Pinpoint the cell where the given text exists, returning its (X, Y) midpoint coordinate. 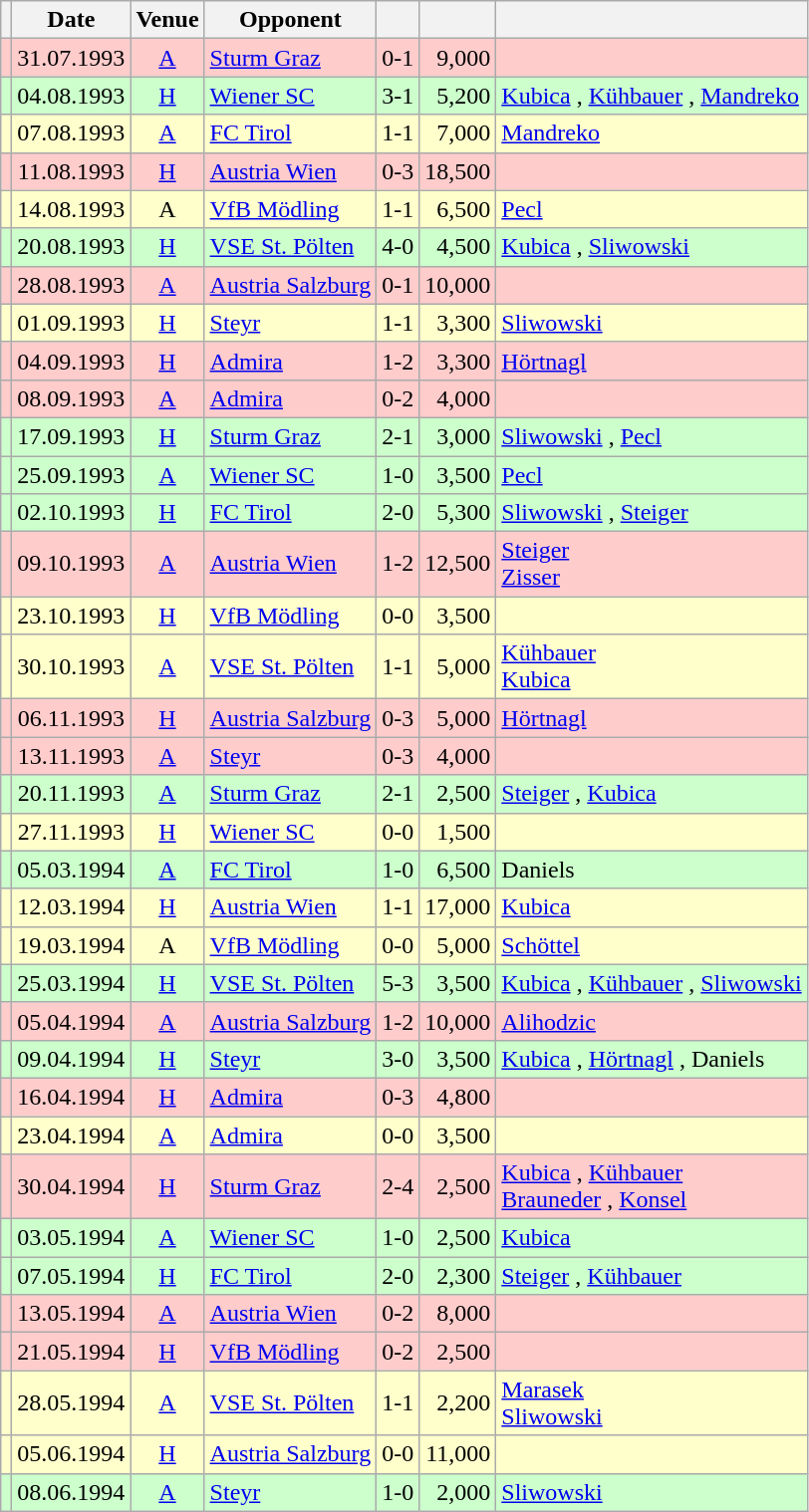
11.08.1993 (72, 171)
Kühbauer Kubica (652, 667)
Sliwowski , Steiger (652, 513)
08.06.1994 (72, 1492)
Kubica , Kühbauer , Sliwowski (652, 983)
30.04.1994 (72, 1187)
17,000 (458, 907)
Daniels (652, 870)
23.04.1994 (72, 1134)
20.08.1993 (72, 247)
08.09.1993 (72, 398)
5,200 (458, 96)
01.09.1993 (72, 323)
21.05.1994 (72, 1352)
06.11.1993 (72, 718)
05.06.1994 (72, 1454)
7,000 (458, 133)
31.07.1993 (72, 58)
2,300 (458, 1276)
Schöttel (652, 945)
8,000 (458, 1314)
05.04.1994 (72, 1021)
09.10.1993 (72, 564)
04.08.1993 (72, 96)
13.11.1993 (72, 756)
3,000 (458, 436)
4,500 (458, 247)
3-1 (399, 96)
5-3 (399, 983)
27.11.1993 (72, 832)
2,000 (458, 1492)
Opponent (291, 20)
05.03.1994 (72, 870)
11,000 (458, 1454)
5,300 (458, 513)
18,500 (458, 171)
2,200 (458, 1402)
04.09.1993 (72, 361)
07.05.1994 (72, 1276)
9,000 (458, 58)
25.09.1993 (72, 475)
13.05.1994 (72, 1314)
4,800 (458, 1097)
Steiger , Kubica (652, 794)
20.11.1993 (72, 794)
Alihodzic (652, 1021)
Kubica , Hörtnagl , Daniels (652, 1059)
28.08.1993 (72, 285)
Steiger , Kühbauer (652, 1276)
Marasek Sliwowski (652, 1402)
25.03.1994 (72, 983)
14.08.1993 (72, 209)
Kubica , Kühbauer , Mandreko (652, 96)
Kubica , Kühbauer Brauneder , Konsel (652, 1187)
16.04.1994 (72, 1097)
30.10.1993 (72, 667)
12.03.1994 (72, 907)
03.05.1994 (72, 1238)
09.04.1994 (72, 1059)
17.09.1993 (72, 436)
Venue (167, 20)
Sliwowski , Pecl (652, 436)
3-0 (399, 1059)
Kubica , Sliwowski (652, 247)
02.10.1993 (72, 513)
07.08.1993 (72, 133)
23.10.1993 (72, 616)
19.03.1994 (72, 945)
12,500 (458, 564)
Steiger Zisser (652, 564)
Mandreko (652, 133)
4-0 (399, 247)
Date (72, 20)
2-4 (399, 1187)
1,500 (458, 832)
28.05.1994 (72, 1402)
